Locate the cell with the specified text and output its [x, y] center coordinate. 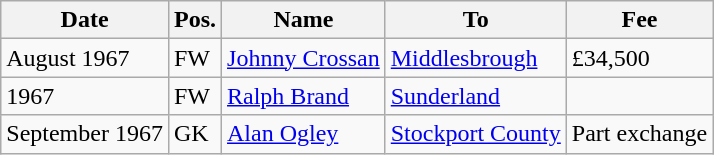
Stockport County [476, 134]
Pos. [194, 20]
Name [304, 20]
Fee [639, 20]
Alan Ogley [304, 134]
£34,500 [639, 58]
Date [85, 20]
Sunderland [476, 96]
Middlesbrough [476, 58]
August 1967 [85, 58]
1967 [85, 96]
Part exchange [639, 134]
To [476, 20]
Ralph Brand [304, 96]
September 1967 [85, 134]
GK [194, 134]
Johnny Crossan [304, 58]
